Return [x, y] of the center of cell containing provided text 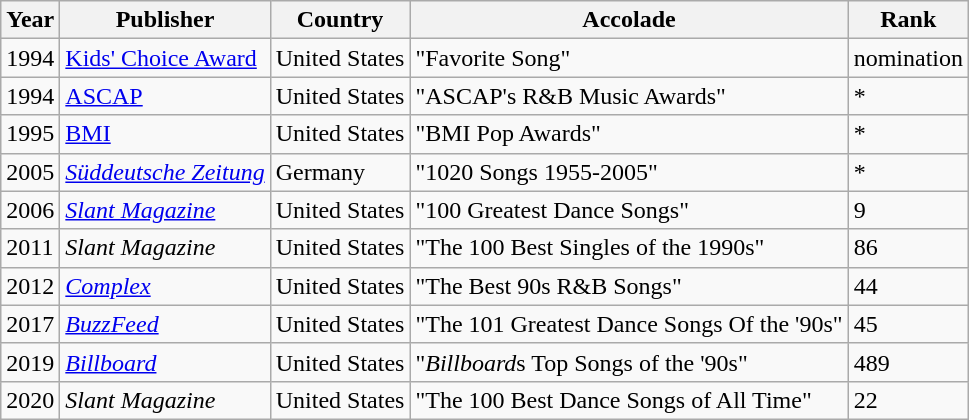
Süddeutsche Zeitung [165, 172]
"The 101 Greatest Dance Songs Of the '90s" [629, 324]
2019 [30, 362]
"1020 Songs 1955-2005" [629, 172]
Country [340, 20]
"ASCAP's R&B Music Awards" [629, 96]
2020 [30, 400]
Billboard [165, 362]
"100 Greatest Dance Songs" [629, 210]
"BMI Pop Awards" [629, 134]
"The Best 90s R&B Songs" [629, 286]
"The 100 Best Dance Songs of All Time" [629, 400]
Accolade [629, 20]
489 [908, 362]
2005 [30, 172]
Rank [908, 20]
nomination [908, 58]
9 [908, 210]
45 [908, 324]
Publisher [165, 20]
"The 100 Best Singles of the 1990s" [629, 248]
Kids' Choice Award [165, 58]
86 [908, 248]
BuzzFeed [165, 324]
1995 [30, 134]
22 [908, 400]
Germany [340, 172]
2006 [30, 210]
Complex [165, 286]
44 [908, 286]
BMI [165, 134]
"Billboards Top Songs of the '90s" [629, 362]
"Favorite Song" [629, 58]
2012 [30, 286]
2017 [30, 324]
Year [30, 20]
2011 [30, 248]
ASCAP [165, 96]
